Determine the [x, y] coordinate at the center of the cell enclosing the given text.  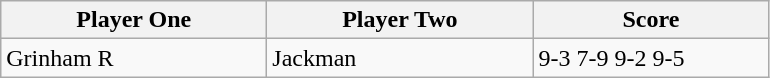
Jackman [400, 58]
Score [651, 20]
Player One [134, 20]
9-3 7-9 9-2 9-5 [651, 58]
Player Two [400, 20]
Grinham R [134, 58]
